For the text-containing cell, return its midpoint in (X, Y) coordinate format. 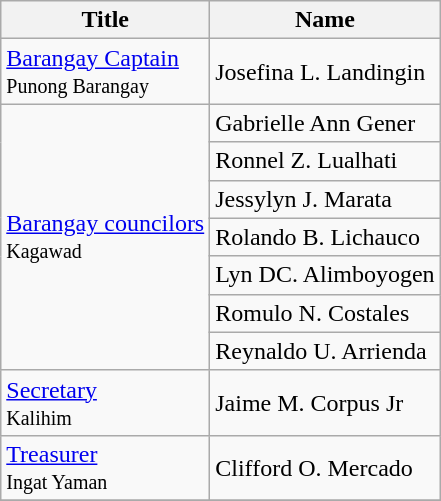
Jessylyn J. Marata (325, 199)
Romulo N. Costales (325, 313)
Barangay councilorsKagawad (106, 237)
TreasurerIngat Yaman (106, 468)
SecretaryKalihim (106, 402)
Gabrielle Ann Gener (325, 123)
Rolando B. Lichauco (325, 237)
Lyn DC. Alimboyogen (325, 275)
Clifford O. Mercado (325, 468)
Ronnel Z. Lualhati (325, 161)
Name (325, 20)
Barangay CaptainPunong Barangay (106, 72)
Title (106, 20)
Jaime M. Corpus Jr (325, 402)
Reynaldo U. Arrienda (325, 351)
Josefina L. Landingin (325, 72)
